Output the (x, y) coordinate of the center of the cell containing the given text.  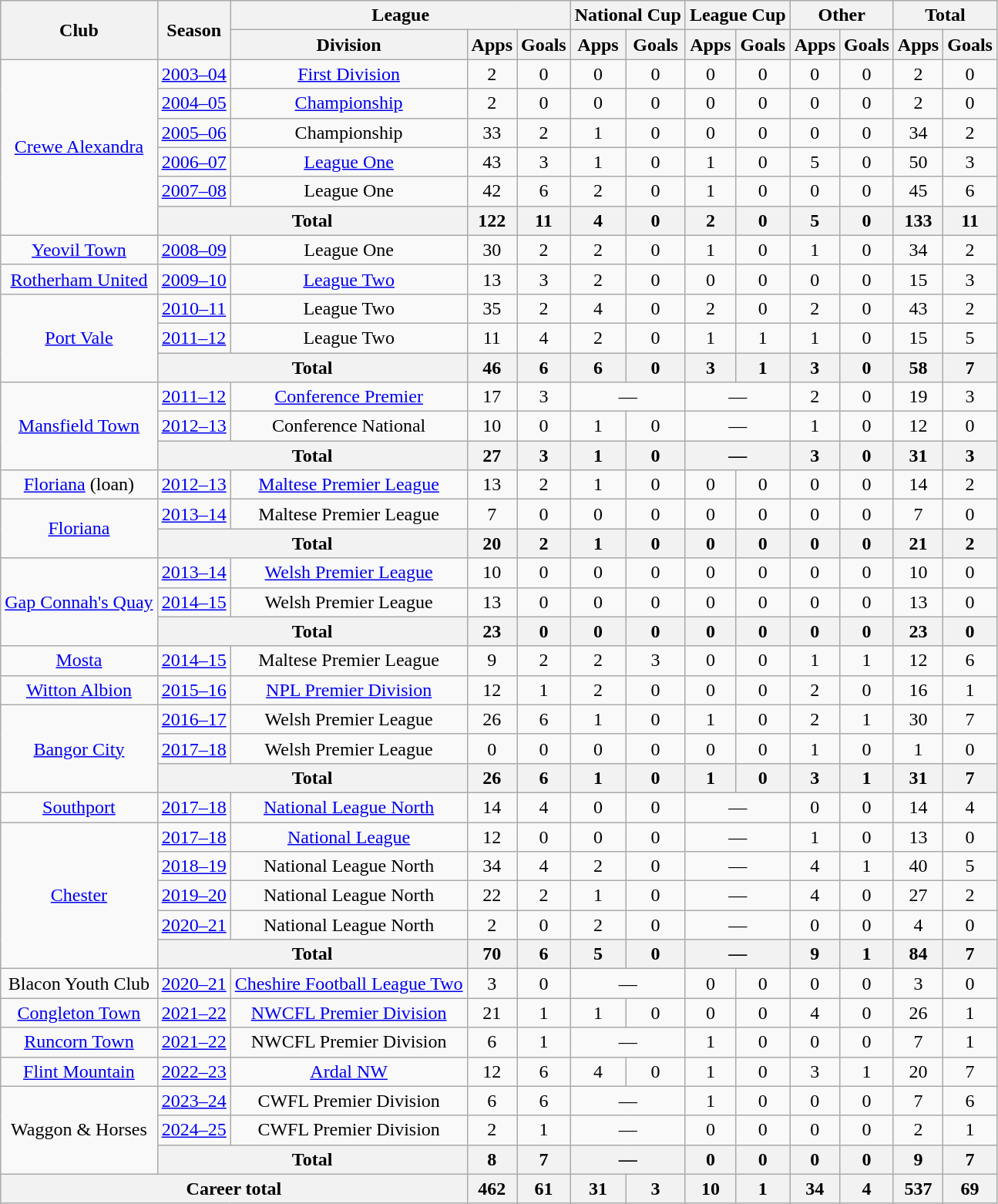
537 (918, 1189)
2008–09 (194, 250)
National League (348, 836)
58 (918, 368)
19 (918, 397)
122 (492, 220)
Mosta (79, 661)
Career total (234, 1189)
Port Vale (79, 338)
2007–08 (194, 191)
2018–19 (194, 866)
Club (79, 30)
Flint Mountain (79, 1071)
Floriana (loan) (79, 485)
Other (842, 15)
2019–20 (194, 896)
Blacon Youth Club (79, 984)
Floriana (79, 529)
2016–17 (194, 719)
462 (492, 1189)
Conference National (348, 426)
84 (918, 954)
2009–10 (194, 279)
Gap Connah's Quay (79, 602)
40 (918, 866)
Southport (79, 807)
35 (492, 308)
2004–05 (194, 103)
46 (492, 368)
Runcorn Town (79, 1042)
League Cup (738, 15)
National Cup (627, 15)
Bangor City (79, 748)
Congleton Town (79, 1013)
2010–11 (194, 308)
22 (492, 896)
Yeovil Town (79, 250)
Season (194, 30)
2003–04 (194, 74)
NPL Premier Division (348, 690)
2024–25 (194, 1130)
First Division (348, 74)
70 (492, 954)
Mansfield Town (79, 426)
45 (918, 191)
2022–23 (194, 1071)
2023–24 (194, 1101)
17 (492, 397)
61 (543, 1189)
69 (970, 1189)
Chester (79, 895)
2006–07 (194, 162)
Waggon & Horses (79, 1130)
Witton Albion (79, 690)
Division (348, 45)
2015–16 (194, 690)
Cheshire Football League Two (348, 984)
Rotherham United (79, 279)
33 (492, 133)
16 (918, 690)
2005–06 (194, 133)
Ardal NW (348, 1071)
League (401, 15)
Conference Premier (348, 397)
8 (492, 1159)
Crewe Alexandra (79, 147)
42 (492, 191)
133 (918, 220)
50 (918, 162)
